Find where the given text appears and provide that cell's center as (x, y) coordinate. 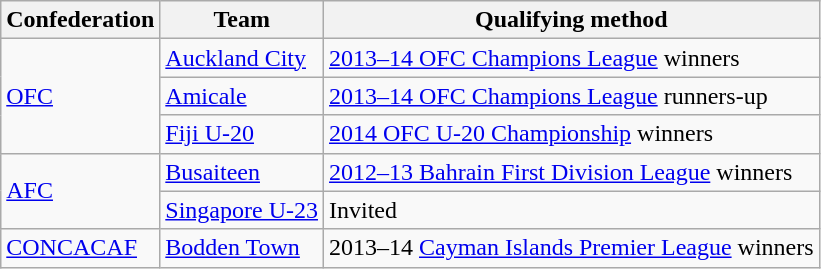
Fiji U-20 (242, 134)
Bodden Town (242, 248)
Team (242, 20)
CONCACAF (80, 248)
OFC (80, 96)
2013–14 OFC Champions League runners-up (572, 96)
2012–13 Bahrain First Division League winners (572, 172)
2014 OFC U-20 Championship winners (572, 134)
Busaiteen (242, 172)
AFC (80, 191)
Invited (572, 210)
Amicale (242, 96)
Confederation (80, 20)
2013–14 OFC Champions League winners (572, 58)
2013–14 Cayman Islands Premier League winners (572, 248)
Singapore U-23 (242, 210)
Qualifying method (572, 20)
Auckland City (242, 58)
